Search for the cell housing the specified text and yield its [X, Y] center coordinate. 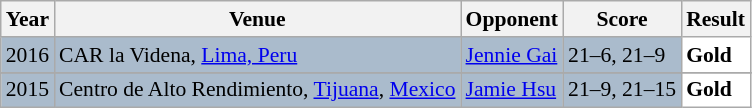
Result [716, 19]
Jennie Gai [512, 55]
21–9, 21–15 [622, 90]
Venue [257, 19]
2016 [28, 55]
CAR la Videna, Lima, Peru [257, 55]
Year [28, 19]
Score [622, 19]
Opponent [512, 19]
2015 [28, 90]
21–6, 21–9 [622, 55]
Jamie Hsu [512, 90]
Centro de Alto Rendimiento, Tijuana, Mexico [257, 90]
